Determine the [x, y] coordinate at the center of the cell enclosing the given text.  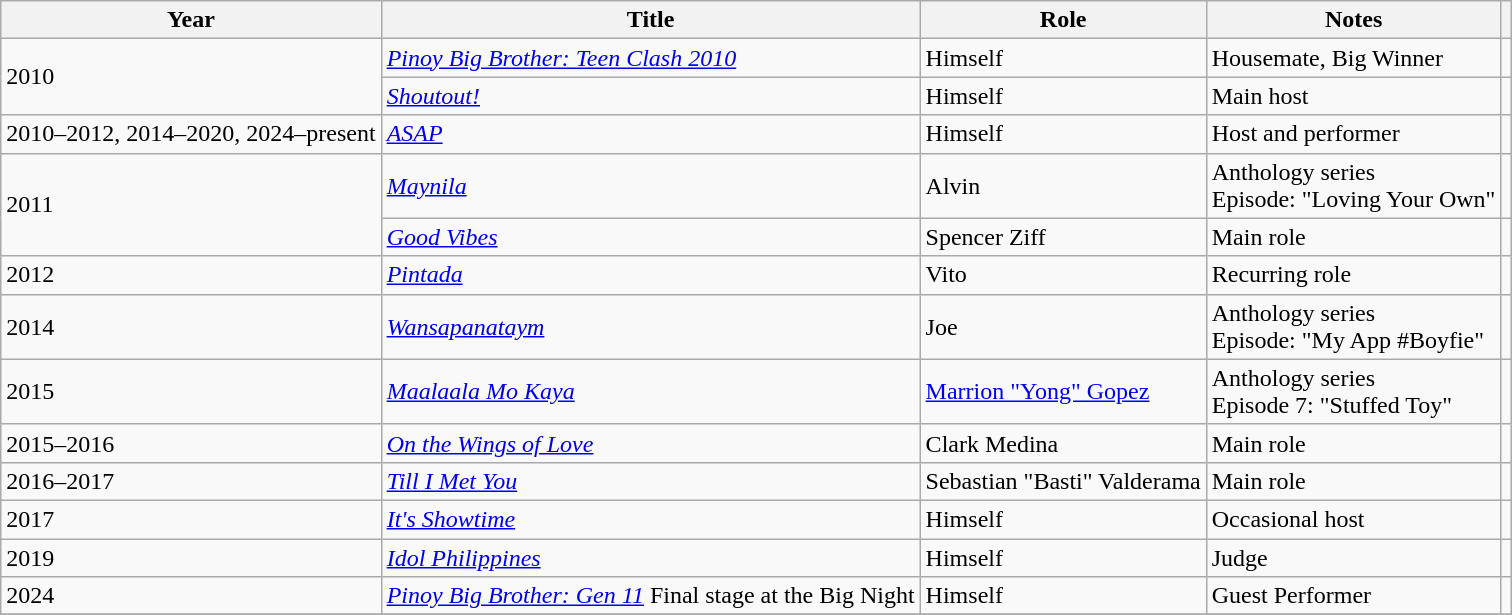
Spencer Ziff [1063, 237]
Maalaala Mo Kaya [650, 392]
2019 [191, 557]
It's Showtime [650, 519]
2014 [191, 326]
Pinoy Big Brother: Teen Clash 2010 [650, 58]
Marrion "Yong" Gopez [1063, 392]
Vito [1063, 275]
Housemate, Big Winner [1354, 58]
Shoutout! [650, 96]
Role [1063, 20]
Maynila [650, 186]
Good Vibes [650, 237]
Guest Performer [1354, 596]
Joe [1063, 326]
Idol Philippines [650, 557]
Anthology seriesEpisode: "Loving Your Own" [1354, 186]
2010 [191, 77]
2015 [191, 392]
Clark Medina [1063, 443]
Till I Met You [650, 481]
Host and performer [1354, 134]
On the Wings of Love [650, 443]
Sebastian "Basti" Valderama [1063, 481]
2010–2012, 2014–2020, 2024–present [191, 134]
2015–2016 [191, 443]
Alvin [1063, 186]
2017 [191, 519]
Year [191, 20]
Pinoy Big Brother: Gen 11 Final stage at the Big Night [650, 596]
2011 [191, 204]
Title [650, 20]
Anthology seriesEpisode 7: "Stuffed Toy" [1354, 392]
Recurring role [1354, 275]
2012 [191, 275]
Occasional host [1354, 519]
Pintada [650, 275]
Notes [1354, 20]
Wansapanataym [650, 326]
Anthology seriesEpisode: "My App #Boyfie" [1354, 326]
Judge [1354, 557]
Main host [1354, 96]
2016–2017 [191, 481]
2024 [191, 596]
ASAP [650, 134]
